Provide the [x, y] coordinate of the cell's center where the given text is located.  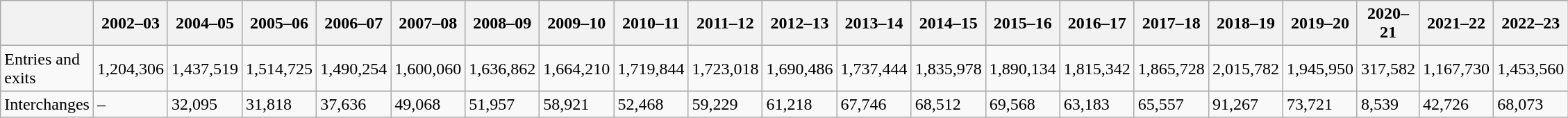
2010–11 [651, 24]
2011–12 [725, 24]
2020–21 [1387, 24]
1,453,560 [1531, 68]
1,664,210 [576, 68]
2016–17 [1097, 24]
51,957 [503, 104]
1,636,862 [503, 68]
59,229 [725, 104]
1,690,486 [800, 68]
1,490,254 [354, 68]
2015–16 [1022, 24]
2012–13 [800, 24]
317,582 [1387, 68]
1,167,730 [1457, 68]
1,815,342 [1097, 68]
2002–03 [131, 24]
Interchanges [47, 104]
31,818 [279, 104]
8,539 [1387, 104]
58,921 [576, 104]
1,737,444 [874, 68]
1,719,844 [651, 68]
73,721 [1319, 104]
32,095 [204, 104]
1,600,060 [428, 68]
37,636 [354, 104]
1,437,519 [204, 68]
2017–18 [1171, 24]
2009–10 [576, 24]
2018–19 [1246, 24]
42,726 [1457, 104]
2004–05 [204, 24]
2013–14 [874, 24]
69,568 [1022, 104]
49,068 [428, 104]
1,890,134 [1022, 68]
2007–08 [428, 24]
2005–06 [279, 24]
2014–15 [949, 24]
2021–22 [1457, 24]
1,204,306 [131, 68]
2,015,782 [1246, 68]
1,723,018 [725, 68]
1,865,728 [1171, 68]
1,835,978 [949, 68]
67,746 [874, 104]
1,514,725 [279, 68]
2022–23 [1531, 24]
52,468 [651, 104]
1,945,950 [1319, 68]
– [131, 104]
61,218 [800, 104]
91,267 [1246, 104]
63,183 [1097, 104]
Entries and exits [47, 68]
2006–07 [354, 24]
2019–20 [1319, 24]
2008–09 [503, 24]
65,557 [1171, 104]
68,073 [1531, 104]
68,512 [949, 104]
